For the text-containing cell, return its midpoint in (X, Y) coordinate format. 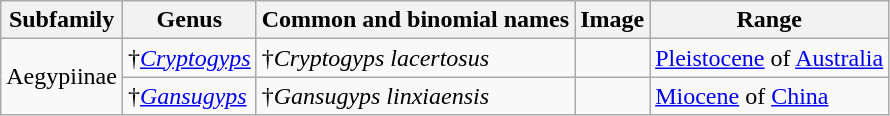
Miocene of China (770, 96)
Aegypiinae (62, 77)
Image (612, 20)
†Cryptogyps (189, 58)
Genus (189, 20)
Common and binomial names (415, 20)
†Cryptogyps lacertosus (415, 58)
Pleistocene of Australia (770, 58)
Range (770, 20)
Subfamily (62, 20)
†Gansugyps linxiaensis (415, 96)
†Gansugyps (189, 96)
